Output the [X, Y] coordinate of the center of the cell containing the given text.  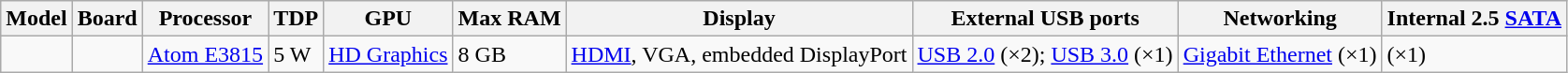
Max RAM [509, 19]
Model [36, 19]
HD Graphics [388, 54]
HDMI, VGA, embedded DisplayPort [739, 54]
(×1) [1474, 54]
Networking [1280, 19]
TDP [296, 19]
GPU [388, 19]
Board [107, 19]
Gigabit Ethernet (×1) [1280, 54]
Internal 2.5 SATA [1474, 19]
Processor [205, 19]
External USB ports [1045, 19]
Atom E3815 [205, 54]
5 W [296, 54]
USB 2.0 (×2); USB 3.0 (×1) [1045, 54]
Display [739, 19]
8 GB [509, 54]
